Search for the cell housing the specified text and yield its [X, Y] center coordinate. 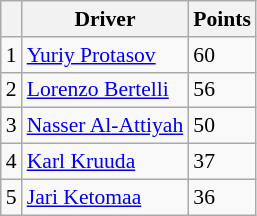
Jari Ketomaa [106, 197]
Yuriy Protasov [106, 55]
36 [222, 197]
Driver [106, 19]
5 [12, 197]
Karl Kruuda [106, 162]
56 [222, 90]
60 [222, 55]
Lorenzo Bertelli [106, 90]
2 [12, 90]
1 [12, 55]
50 [222, 126]
4 [12, 162]
37 [222, 162]
Nasser Al-Attiyah [106, 126]
Points [222, 19]
3 [12, 126]
